Output the (X, Y) coordinate of the center of the cell containing the given text.  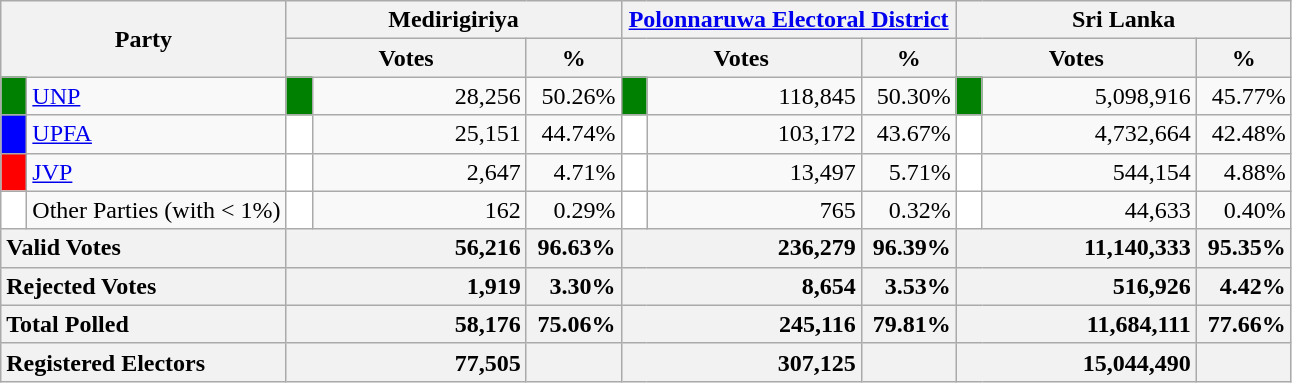
UNP (156, 96)
25,151 (419, 134)
JVP (156, 172)
Rejected Votes (144, 286)
516,926 (1076, 286)
Valid Votes (144, 248)
15,044,490 (1076, 362)
236,279 (741, 248)
43.67% (908, 134)
103,172 (754, 134)
50.30% (908, 96)
118,845 (754, 96)
3.30% (574, 286)
0.40% (1244, 210)
13,497 (754, 172)
75.06% (574, 324)
44.74% (574, 134)
95.35% (1244, 248)
3.53% (908, 286)
765 (754, 210)
Polonnaruwa Electoral District (788, 20)
162 (419, 210)
45.77% (1244, 96)
50.26% (574, 96)
5.71% (908, 172)
Registered Electors (144, 362)
28,256 (419, 96)
4.42% (1244, 286)
Sri Lanka (1124, 20)
0.32% (908, 210)
77,505 (406, 362)
Total Polled (144, 324)
4.88% (1244, 172)
307,125 (741, 362)
4,732,664 (1089, 134)
42.48% (1244, 134)
Party (144, 39)
Other Parties (with < 1%) (156, 210)
2,647 (419, 172)
544,154 (1089, 172)
96.63% (574, 248)
11,684,111 (1076, 324)
77.66% (1244, 324)
96.39% (908, 248)
8,654 (741, 286)
4.71% (574, 172)
11,140,333 (1076, 248)
44,633 (1089, 210)
5,098,916 (1089, 96)
56,216 (406, 248)
UPFA (156, 134)
58,176 (406, 324)
1,919 (406, 286)
245,116 (741, 324)
Medirigiriya (454, 20)
0.29% (574, 210)
79.81% (908, 324)
